Return the [x, y] coordinate for the center point of the cell that contains the specified text.  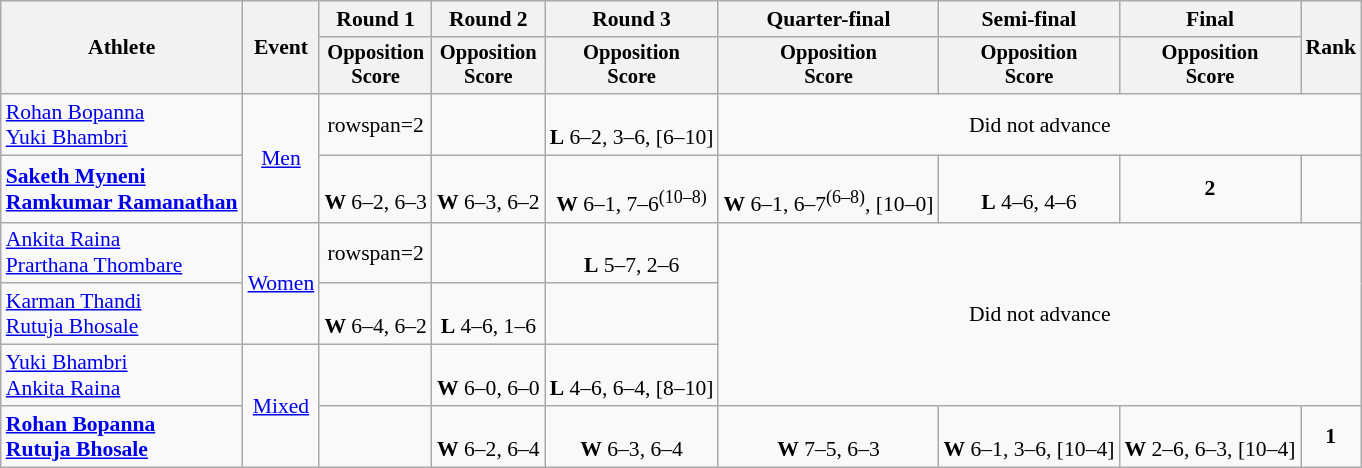
Semi-final [1028, 19]
L 6–2, 3–6, [6–10] [632, 124]
Yuki BhambriAnkita Raina [122, 376]
Men [282, 158]
W 2–6, 6–3, [10–4] [1210, 436]
Quarter-final [828, 19]
W 6–2, 6–3 [376, 190]
Women [282, 283]
Round 2 [488, 19]
Saketh MyneniRamkumar Ramanathan [122, 190]
W 6–4, 6–2 [376, 314]
W 6–1, 3–6, [10–4] [1028, 436]
1 [1330, 436]
2 [1210, 190]
W 6–3, 6–2 [488, 190]
Karman ThandiRutuja Bhosale [122, 314]
Final [1210, 19]
L 5–7, 2–6 [632, 252]
W 6–1, 7–6(10–8) [632, 190]
L 4–6, 4–6 [1028, 190]
Rank [1330, 48]
Round 3 [632, 19]
Ankita RainaPrarthana Thombare [122, 252]
Event [282, 48]
Mixed [282, 406]
W 6–3, 6–4 [632, 436]
Athlete [122, 48]
Round 1 [376, 19]
W 6–1, 6–7(6–8), [10–0] [828, 190]
W 7–5, 6–3 [828, 436]
W 6–0, 6–0 [488, 376]
Rohan BopannaRutuja Bhosale [122, 436]
W 6–2, 6–4 [488, 436]
L 4–6, 6–4, [8–10] [632, 376]
Rohan BopannaYuki Bhambri [122, 124]
L 4–6, 1–6 [488, 314]
